Detect which cell encompasses the target text, then output its (x, y) center coordinate. 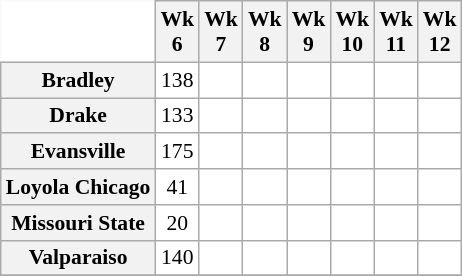
Missouri State (78, 223)
Wk12 (440, 32)
Wk8 (265, 32)
Wk10 (352, 32)
140 (177, 258)
Drake (78, 116)
41 (177, 187)
Valparaiso (78, 258)
Wk7 (221, 32)
Wk11 (396, 32)
138 (177, 80)
20 (177, 223)
Bradley (78, 80)
Evansville (78, 152)
Loyola Chicago (78, 187)
Wk9 (309, 32)
Wk6 (177, 32)
175 (177, 152)
133 (177, 116)
